From the cell containing the given text, extract its center point as (x, y) coordinate. 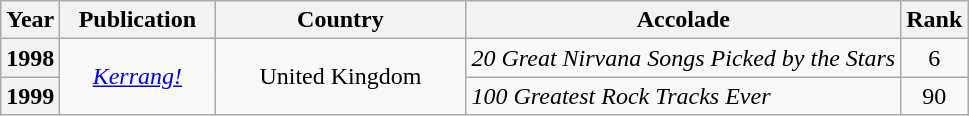
100 Greatest Rock Tracks Ever (684, 96)
90 (934, 96)
20 Great Nirvana Songs Picked by the Stars (684, 58)
1999 (30, 96)
Publication (138, 20)
Rank (934, 20)
Year (30, 20)
1998 (30, 58)
6 (934, 58)
United Kingdom (340, 77)
Kerrang! (138, 77)
Accolade (684, 20)
Country (340, 20)
